Return the (X, Y) coordinate for the center point of the cell that contains the specified text.  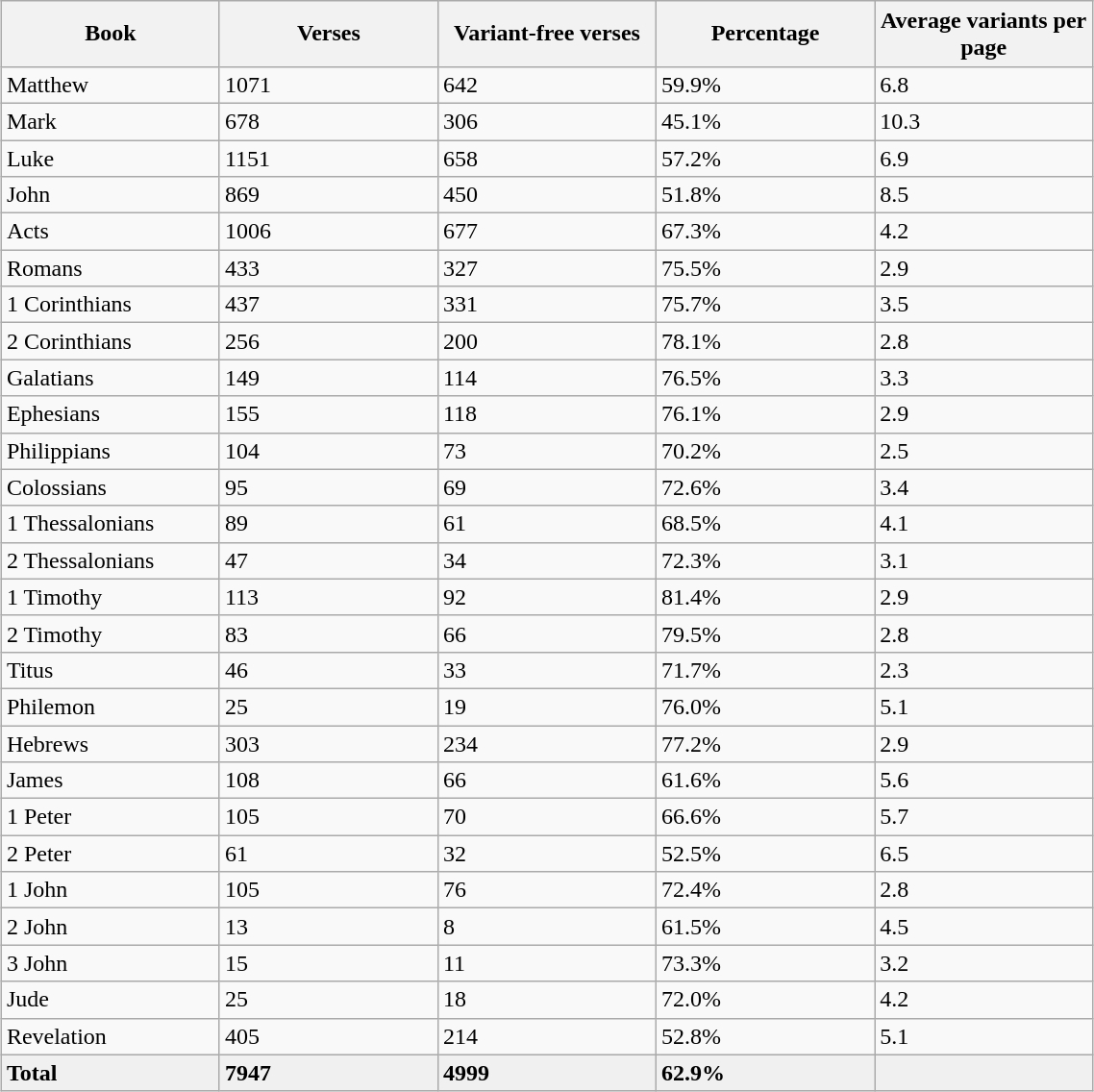
3.1 (984, 560)
3.2 (984, 963)
Book (110, 35)
34 (546, 560)
52.8% (765, 1036)
Colossians (110, 487)
104 (329, 451)
2 Thessalonians (110, 560)
69 (546, 487)
10.3 (984, 121)
108 (329, 781)
3.3 (984, 378)
306 (546, 121)
77.2% (765, 743)
149 (329, 378)
52.5% (765, 854)
James (110, 781)
331 (546, 305)
Variant-free verses (546, 35)
677 (546, 232)
2 Corinthians (110, 341)
76.5% (765, 378)
Acts (110, 232)
658 (546, 159)
869 (329, 195)
2.3 (984, 670)
72.4% (765, 890)
Matthew (110, 85)
18 (546, 1000)
47 (329, 560)
76 (546, 890)
59.9% (765, 85)
6.9 (984, 159)
Hebrews (110, 743)
66.6% (765, 817)
Verses (329, 35)
8 (546, 927)
437 (329, 305)
70.2% (765, 451)
642 (546, 85)
13 (329, 927)
8.5 (984, 195)
Galatians (110, 378)
19 (546, 707)
51.8% (765, 195)
2 Timothy (110, 633)
73 (546, 451)
72.6% (765, 487)
Percentage (765, 35)
5.6 (984, 781)
3.4 (984, 487)
11 (546, 963)
62.9% (765, 1073)
75.7% (765, 305)
78.1% (765, 341)
Mark (110, 121)
1071 (329, 85)
3.5 (984, 305)
2.5 (984, 451)
155 (329, 414)
79.5% (765, 633)
678 (329, 121)
6.5 (984, 854)
7947 (329, 1073)
256 (329, 341)
4.1 (984, 524)
1151 (329, 159)
1 Timothy (110, 597)
95 (329, 487)
Ephesians (110, 414)
75.5% (765, 268)
73.3% (765, 963)
114 (546, 378)
4999 (546, 1073)
61.6% (765, 781)
72.0% (765, 1000)
1006 (329, 232)
200 (546, 341)
57.2% (765, 159)
61.5% (765, 927)
118 (546, 414)
46 (329, 670)
1 Corinthians (110, 305)
2 John (110, 927)
Romans (110, 268)
113 (329, 597)
Jude (110, 1000)
71.7% (765, 670)
6.8 (984, 85)
Revelation (110, 1036)
5.7 (984, 817)
Titus (110, 670)
214 (546, 1036)
Average variants per page (984, 35)
450 (546, 195)
John (110, 195)
Luke (110, 159)
4.5 (984, 927)
83 (329, 633)
76.0% (765, 707)
76.1% (765, 414)
68.5% (765, 524)
3 John (110, 963)
433 (329, 268)
303 (329, 743)
405 (329, 1036)
70 (546, 817)
234 (546, 743)
32 (546, 854)
67.3% (765, 232)
Total (110, 1073)
15 (329, 963)
327 (546, 268)
33 (546, 670)
45.1% (765, 121)
2 Peter (110, 854)
1 Thessalonians (110, 524)
92 (546, 597)
Philemon (110, 707)
1 John (110, 890)
72.3% (765, 560)
1 Peter (110, 817)
Philippians (110, 451)
81.4% (765, 597)
89 (329, 524)
